Find where the given text appears and provide that cell's center as [X, Y] coordinate. 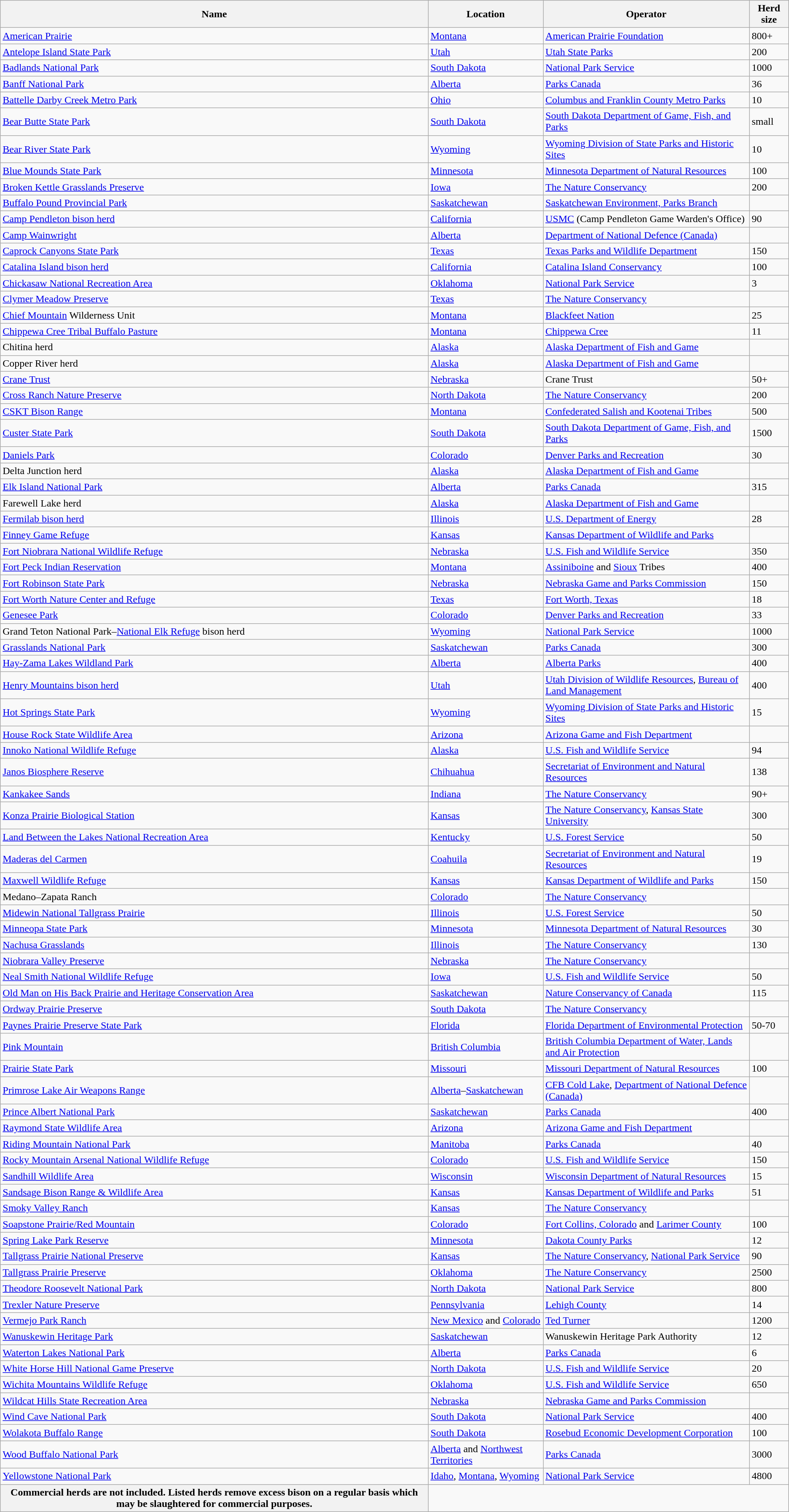
British Columbia [486, 1047]
Minneopa State Park [214, 929]
Chitina herd [214, 347]
Copper River herd [214, 363]
Florida Department of Environmental Protection [647, 1025]
Yellowstone National Park [214, 1476]
138 [769, 772]
Vermejo Park Ranch [214, 1320]
115 [769, 993]
Sandhill Wildlife Area [214, 1176]
800+ [769, 36]
Rocky Mountain Arsenal National Wildlife Refuge [214, 1160]
Camp Pendleton bison herd [214, 219]
1500 [769, 433]
Neal Smith National Wildlife Refuge [214, 977]
Chief Mountain Wilderness Unit [214, 315]
Nachusa Grasslands [214, 945]
40 [769, 1144]
Commercial herds are not included. Listed herds remove excess bison on a regular basis which may be slaughtered for commercial purposes. [214, 1498]
1200 [769, 1320]
6 [769, 1352]
Land Between the Lakes National Recreation Area [214, 837]
28 [769, 519]
Caprock Canyons State Park [214, 251]
315 [769, 487]
20 [769, 1369]
Herd size [769, 14]
American Prairie Foundation [647, 36]
Catalina Island bison herd [214, 267]
Confederated Salish and Kootenai Tribes [647, 411]
18 [769, 599]
House Rock State Wildlife Area [214, 734]
Missouri Department of Natural Resources [647, 1068]
Kentucky [486, 837]
Wichita Mountains Wildlife Refuge [214, 1385]
14 [769, 1304]
Raymond State Wildlife Area [214, 1128]
Badlands National Park [214, 68]
U.S. Department of Energy [647, 519]
British Columbia Department of Water, Lands and Air Protection [647, 1047]
Utah Division of Wildlife Resources, Bureau of Land Management [647, 685]
Primrose Lake Air Weapons Range [214, 1090]
Sandsage Bison Range & Wildlife Area [214, 1192]
800 [769, 1288]
Bear Butte State Park [214, 121]
Manitoba [486, 1144]
Alberta Parks [647, 663]
Columbus and Franklin County Metro Parks [647, 100]
Henry Mountains bison herd [214, 685]
Fort Peck Indian Reservation [214, 567]
Texas Parks and Wildlife Department [647, 251]
94 [769, 750]
4800 [769, 1476]
Clymer Meadow Preserve [214, 299]
Fort Collins, Colorado and Larimer County [647, 1224]
Hot Springs State Park [214, 712]
Prince Albert National Park [214, 1112]
500 [769, 411]
25 [769, 315]
Daniels Park [214, 455]
White Horse Hill National Game Preserve [214, 1369]
Delta Junction herd [214, 471]
Waterton Lakes National Park [214, 1352]
Pennsylvania [486, 1304]
Riding Mountain National Park [214, 1144]
The Nature Conservancy, Kansas State University [647, 816]
Old Man on His Back Prairie and Heritage Conservation Area [214, 993]
Paynes Prairie Preserve State Park [214, 1025]
Dakota County Parks [647, 1240]
Grand Teton National Park–National Elk Refuge bison herd [214, 631]
50-70 [769, 1025]
Ted Turner [647, 1320]
2500 [769, 1272]
Missouri [486, 1068]
Wind Cave National Park [214, 1417]
Farewell Lake herd [214, 503]
36 [769, 84]
Soapstone Prairie/Red Mountain [214, 1224]
Fort Worth, Texas [647, 599]
CSKT Bison Range [214, 411]
Rosebud Economic Development Corporation [647, 1433]
Maderas del Carmen [214, 859]
Pink Mountain [214, 1047]
Fort Robinson State Park [214, 583]
CFB Cold Lake, Department of National Defence (Canada) [647, 1090]
New Mexico and Colorado [486, 1320]
Chickasaw National Recreation Area [214, 283]
Chippewa Cree [647, 331]
51 [769, 1192]
Theodore Roosevelt National Park [214, 1288]
Hay-Zama Lakes Wildland Park [214, 663]
The Nature Conservancy, National Park Service [647, 1256]
33 [769, 615]
Blackfeet Nation [647, 315]
Department of National Defence (Canada) [647, 235]
Ohio [486, 100]
Niobrara Valley Preserve [214, 961]
Alberta–Saskatchewan [486, 1090]
Banff National Park [214, 84]
Buffalo Pound Provincial Park [214, 203]
Nature Conservancy of Canada [647, 993]
Genesee Park [214, 615]
Assiniboine and Sioux Tribes [647, 567]
Wisconsin Department of Natural Resources [647, 1176]
Chippewa Cree Tribal Buffalo Pasture [214, 331]
Utah State Parks [647, 52]
Bear River State Park [214, 149]
90+ [769, 794]
3 [769, 283]
Wood Buffalo National Park [214, 1455]
Innoko National Wildlife Refuge [214, 750]
Konza Prairie Biological Station [214, 816]
Custer State Park [214, 433]
Trexler Nature Preserve [214, 1304]
19 [769, 859]
Antelope Island State Park [214, 52]
Chihuahua [486, 772]
Spring Lake Park Reserve [214, 1240]
Blue Mounds State Park [214, 171]
Alberta and Northwest Territories [486, 1455]
Fort Niobrara National Wildlife Refuge [214, 551]
Prairie State Park [214, 1068]
Florida [486, 1025]
50+ [769, 379]
650 [769, 1385]
Name [214, 14]
Camp Wainwright [214, 235]
Wisconsin [486, 1176]
Cross Ranch Nature Preserve [214, 395]
Indiana [486, 794]
Grasslands National Park [214, 647]
Fort Worth Nature Center and Refuge [214, 599]
Saskatchewan Environment, Parks Branch [647, 203]
Finney Game Refuge [214, 535]
3000 [769, 1455]
Wanuskewin Heritage Park Authority [647, 1336]
Wolakota Buffalo Range [214, 1433]
Location [486, 14]
Battelle Darby Creek Metro Park [214, 100]
Broken Kettle Grasslands Preserve [214, 187]
11 [769, 331]
Janos Biosphere Reserve [214, 772]
130 [769, 945]
Fermilab bison herd [214, 519]
Catalina Island Conservancy [647, 267]
Coahuila [486, 859]
Ordway Prairie Preserve [214, 1009]
small [769, 121]
Wanuskewin Heritage Park [214, 1336]
USMC (Camp Pendleton Game Warden's Office) [647, 219]
Idaho, Montana, Wyoming [486, 1476]
Tallgrass Prairie National Preserve [214, 1256]
Elk Island National Park [214, 487]
Maxwell Wildlife Refuge [214, 881]
Operator [647, 14]
350 [769, 551]
American Prairie [214, 36]
Medano–Zapata Ranch [214, 897]
Lehigh County [647, 1304]
Smoky Valley Ranch [214, 1208]
Kankakee Sands [214, 794]
Tallgrass Prairie Preserve [214, 1272]
Midewin National Tallgrass Prairie [214, 913]
Wildcat Hills State Recreation Area [214, 1401]
